Return [X, Y] of the center of cell containing provided text 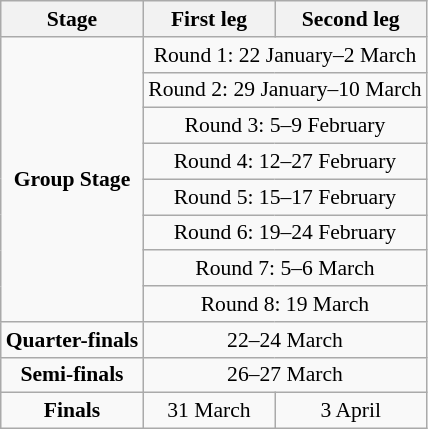
26–27 March [285, 375]
Second leg [351, 19]
Semi-finals [72, 375]
Round 4: 12–27 February [285, 162]
First leg [209, 19]
22–24 March [285, 340]
Quarter-finals [72, 340]
Round 8: 19 March [285, 304]
Round 6: 19–24 February [285, 233]
Group Stage [72, 180]
Round 5: 15–17 February [285, 197]
31 March [209, 411]
Round 2: 29 January–10 March [285, 90]
Finals [72, 411]
Round 1: 22 January–2 March [285, 55]
Round 3: 5–9 February [285, 126]
3 April [351, 411]
Round 7: 5–6 March [285, 269]
Stage [72, 19]
